Detect which cell encompasses the target text, then output its (x, y) center coordinate. 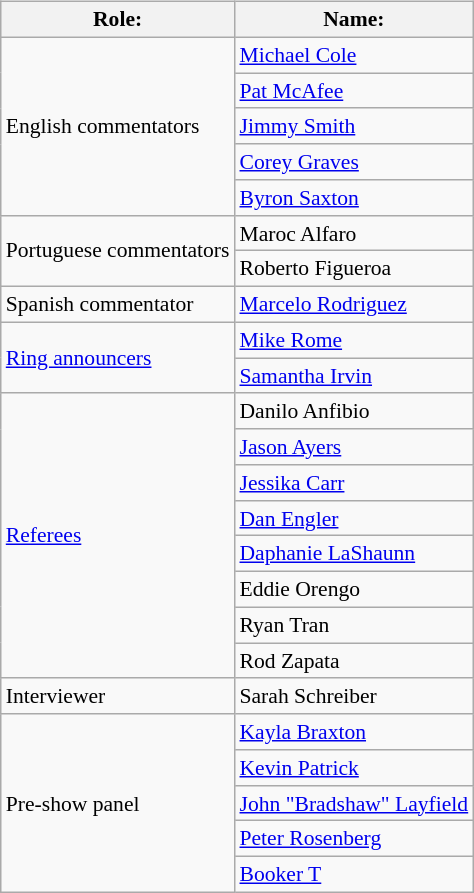
Spanish commentator (118, 305)
Role: (118, 20)
Maroc Alfaro (354, 233)
Portuguese commentators (118, 250)
Rod Zapata (354, 661)
Michael Cole (354, 55)
Pre-show panel (118, 803)
Kayla Braxton (354, 732)
Dan Engler (354, 518)
Ring announcers (118, 358)
Samantha Irvin (354, 376)
John "Bradshaw" Layfield (354, 803)
Pat McAfee (354, 91)
Kevin Patrick (354, 768)
Name: (354, 20)
English commentators (118, 126)
Referees (118, 536)
Interviewer (118, 696)
Marcelo Rodriguez (354, 305)
Booker T (354, 875)
Jimmy Smith (354, 126)
Corey Graves (354, 162)
Sarah Schreiber (354, 696)
Mike Rome (354, 340)
Eddie Orengo (354, 590)
Danilo Anfibio (354, 411)
Byron Saxton (354, 198)
Peter Rosenberg (354, 839)
Jason Ayers (354, 447)
Ryan Tran (354, 625)
Jessika Carr (354, 483)
Daphanie LaShaunn (354, 554)
Roberto Figueroa (354, 269)
